For the text-containing cell, return its midpoint in [x, y] coordinate format. 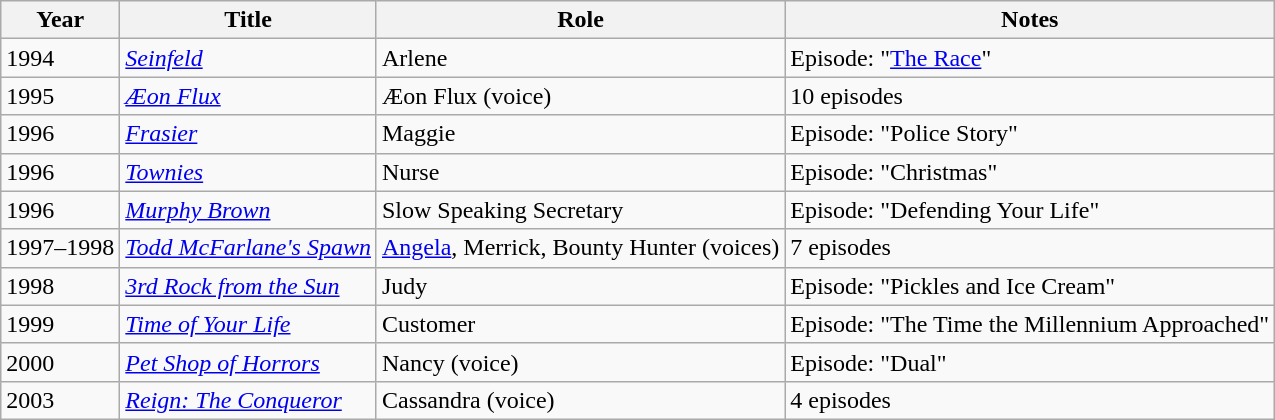
Role [580, 20]
Frasier [248, 134]
2000 [60, 362]
1994 [60, 58]
Episode: "Defending Your Life" [1030, 210]
Angela, Merrick, Bounty Hunter (voices) [580, 248]
Title [248, 20]
Reign: The Conqueror [248, 400]
1997–1998 [60, 248]
Judy [580, 286]
Episode: "Dual" [1030, 362]
Nancy (voice) [580, 362]
Episode: "The Time the Millennium Approached" [1030, 324]
1995 [60, 96]
Notes [1030, 20]
3rd Rock from the Sun [248, 286]
Nurse [580, 172]
Maggie [580, 134]
4 episodes [1030, 400]
10 episodes [1030, 96]
Customer [580, 324]
Time of Your Life [248, 324]
Æon Flux (voice) [580, 96]
2003 [60, 400]
Episode: "Pickles and Ice Cream" [1030, 286]
1998 [60, 286]
1999 [60, 324]
Episode: "Christmas" [1030, 172]
Seinfeld [248, 58]
Townies [248, 172]
Episode: "The Race" [1030, 58]
Murphy Brown [248, 210]
Pet Shop of Horrors [248, 362]
Cassandra (voice) [580, 400]
7 episodes [1030, 248]
Arlene [580, 58]
Episode: "Police Story" [1030, 134]
Slow Speaking Secretary [580, 210]
Æon Flux [248, 96]
Todd McFarlane's Spawn [248, 248]
Year [60, 20]
